Extract the [X, Y] coordinate from the center of the cell holding the provided text.  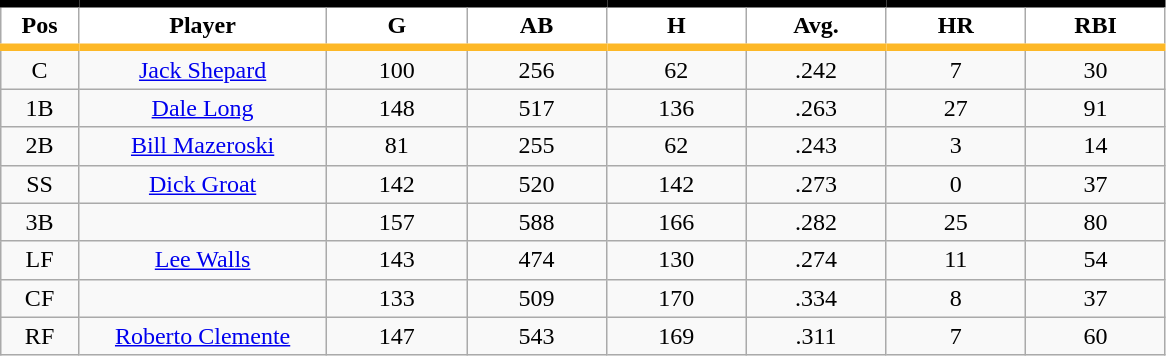
.274 [816, 260]
Avg. [816, 26]
81 [397, 146]
RF [40, 336]
Jack Shepard [202, 68]
RBI [1096, 26]
520 [537, 184]
133 [397, 298]
588 [537, 222]
SS [40, 184]
143 [397, 260]
.273 [816, 184]
136 [676, 108]
Lee Walls [202, 260]
100 [397, 68]
.282 [816, 222]
130 [676, 260]
255 [537, 146]
170 [676, 298]
80 [1096, 222]
AB [537, 26]
Dick Groat [202, 184]
LF [40, 260]
3 [956, 146]
30 [1096, 68]
91 [1096, 108]
0 [956, 184]
H [676, 26]
166 [676, 222]
Bill Mazeroski [202, 146]
148 [397, 108]
147 [397, 336]
Roberto Clemente [202, 336]
11 [956, 260]
HR [956, 26]
169 [676, 336]
474 [537, 260]
14 [1096, 146]
54 [1096, 260]
157 [397, 222]
CF [40, 298]
3B [40, 222]
256 [537, 68]
G [397, 26]
Dale Long [202, 108]
509 [537, 298]
C [40, 68]
60 [1096, 336]
517 [537, 108]
Player [202, 26]
8 [956, 298]
27 [956, 108]
25 [956, 222]
543 [537, 336]
.311 [816, 336]
.263 [816, 108]
2B [40, 146]
1B [40, 108]
.334 [816, 298]
.242 [816, 68]
.243 [816, 146]
Pos [40, 26]
